Extract the (X, Y) coordinate from the center of the cell holding the provided text.  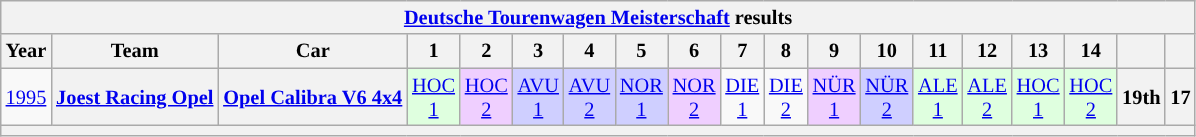
NOR1 (642, 97)
AVU1 (538, 97)
11 (938, 51)
19th (1141, 97)
DIE2 (786, 97)
NOR2 (694, 97)
NÜR1 (834, 97)
7 (742, 51)
3 (538, 51)
Deutsche Tourenwagen Meisterschaft results (598, 17)
ALE1 (938, 97)
NÜR2 (886, 97)
DIE1 (742, 97)
1995 (26, 97)
Opel Calibra V6 4x4 (312, 97)
12 (986, 51)
Team (134, 51)
4 (590, 51)
Joest Racing Opel (134, 97)
1 (434, 51)
5 (642, 51)
Car (312, 51)
ALE2 (986, 97)
17 (1180, 97)
2 (486, 51)
14 (1090, 51)
AVU2 (590, 97)
8 (786, 51)
13 (1038, 51)
9 (834, 51)
10 (886, 51)
6 (694, 51)
Year (26, 51)
